Detect which cell encompasses the target text, then output its (x, y) center coordinate. 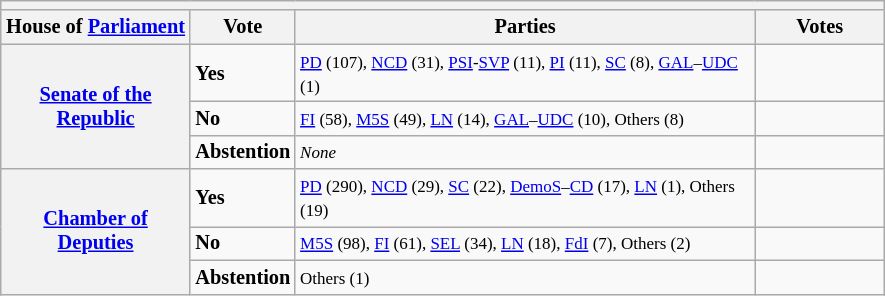
Chamber of Deputies (96, 232)
Parties (525, 27)
Others (1) (525, 277)
Vote (242, 27)
FI (58), M5S (49), LN (14), GAL–UDC (10), Others (8) (525, 118)
House of Parliament (96, 27)
PD (290), NCD (29), SC (22), DemoS–CD (17), LN (1), Others (19) (525, 198)
PD (107), NCD (31), PSI-SVP (11), PI (11), SC (8), GAL–UDC (1) (525, 73)
M5S (98), FI (61), SEL (34), LN (18), FdI (7), Others (2) (525, 243)
Votes (820, 27)
None (525, 152)
Senate of the Republic (96, 106)
